Return the (X, Y) coordinate for the center point of the cell that contains the specified text.  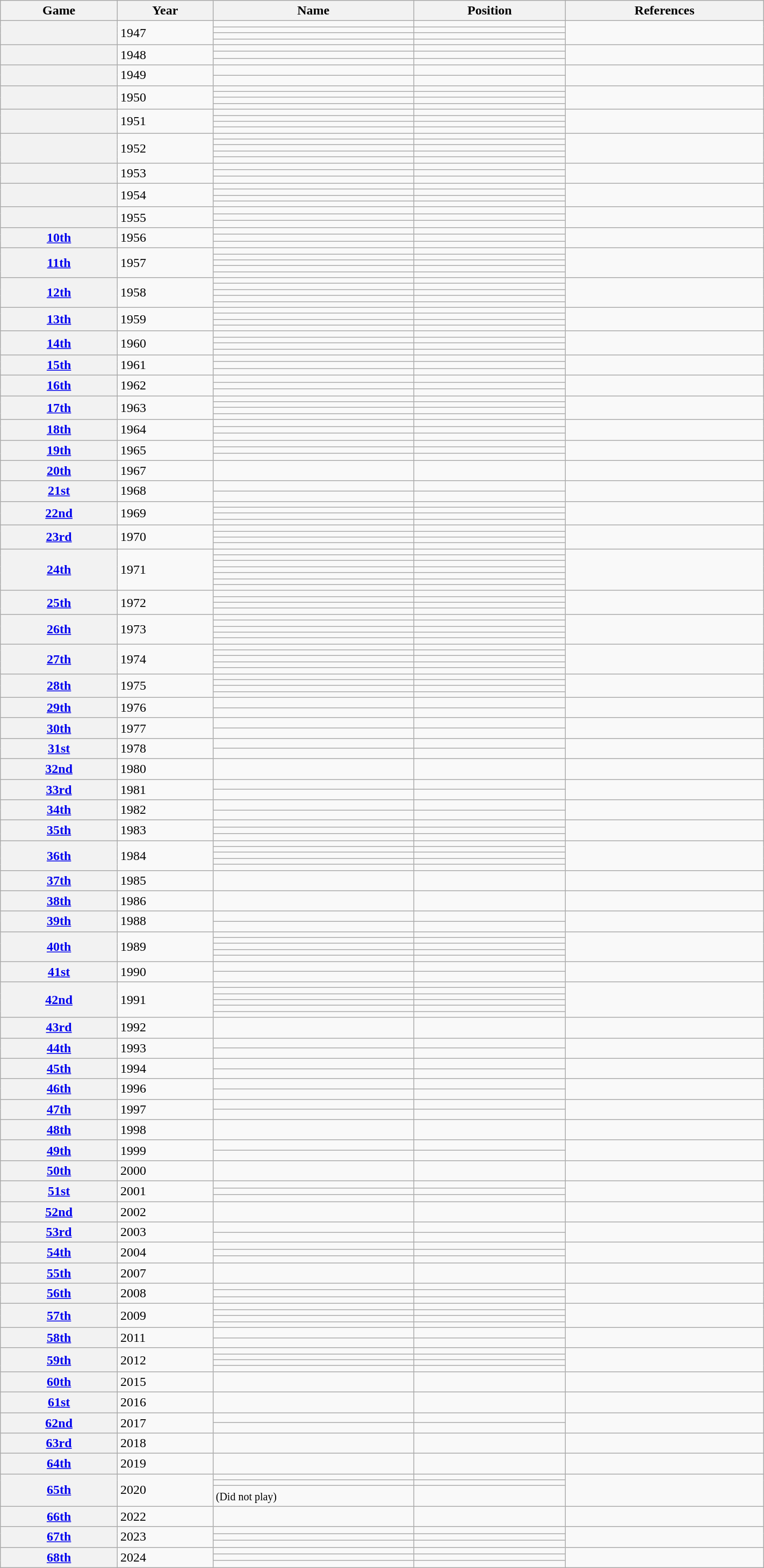
58th (59, 1338)
28th (59, 685)
2007 (165, 1273)
54th (59, 1253)
1980 (165, 769)
1993 (165, 1048)
2004 (165, 1253)
1957 (165, 262)
1970 (165, 537)
1947 (165, 33)
1972 (165, 602)
67th (59, 1537)
47th (59, 1109)
1986 (165, 901)
39th (59, 921)
Position (489, 11)
43rd (59, 1028)
1952 (165, 148)
33rd (59, 789)
60th (59, 1382)
1998 (165, 1130)
1992 (165, 1028)
2009 (165, 1316)
1988 (165, 921)
36th (59, 855)
Year (165, 11)
11th (59, 262)
2015 (165, 1382)
14th (59, 343)
63rd (59, 1443)
1969 (165, 513)
1949 (165, 75)
49th (59, 1150)
1965 (165, 450)
1985 (165, 880)
18th (59, 430)
1999 (165, 1150)
22nd (59, 513)
1973 (165, 628)
2016 (165, 1402)
38th (59, 901)
13th (59, 319)
42nd (59, 1000)
52nd (59, 1211)
55th (59, 1273)
51st (59, 1191)
1963 (165, 408)
59th (59, 1360)
20th (59, 471)
1977 (165, 728)
1984 (165, 855)
1953 (165, 173)
2000 (165, 1170)
1955 (165, 217)
21st (59, 491)
46th (59, 1089)
32nd (59, 769)
1951 (165, 121)
1971 (165, 569)
34th (59, 810)
1974 (165, 659)
1958 (165, 292)
2020 (165, 1490)
40th (59, 946)
48th (59, 1130)
1960 (165, 343)
1964 (165, 430)
1983 (165, 830)
1967 (165, 471)
2024 (165, 1557)
17th (59, 408)
1954 (165, 195)
62nd (59, 1423)
1990 (165, 972)
65th (59, 1490)
1948 (165, 55)
References (664, 11)
45th (59, 1068)
1994 (165, 1068)
37th (59, 880)
15th (59, 365)
56th (59, 1294)
41st (59, 972)
1959 (165, 319)
1991 (165, 1000)
16th (59, 386)
30th (59, 728)
44th (59, 1048)
53rd (59, 1232)
2018 (165, 1443)
24th (59, 569)
1981 (165, 789)
2002 (165, 1211)
1968 (165, 491)
2011 (165, 1338)
29th (59, 707)
2019 (165, 1464)
1996 (165, 1089)
1956 (165, 237)
61st (59, 1402)
23rd (59, 537)
31st (59, 748)
2001 (165, 1191)
25th (59, 602)
(Did not play) (313, 1496)
26th (59, 628)
1962 (165, 386)
1989 (165, 946)
2017 (165, 1423)
Game (59, 11)
1978 (165, 748)
19th (59, 450)
1950 (165, 97)
57th (59, 1316)
35th (59, 830)
64th (59, 1464)
2022 (165, 1516)
50th (59, 1170)
1997 (165, 1109)
1975 (165, 685)
2023 (165, 1537)
1982 (165, 810)
2012 (165, 1360)
68th (59, 1557)
2008 (165, 1294)
27th (59, 659)
10th (59, 237)
66th (59, 1516)
1976 (165, 707)
2003 (165, 1232)
Name (313, 11)
12th (59, 292)
1961 (165, 365)
